Find where the given text appears and provide that cell's center as [x, y] coordinate. 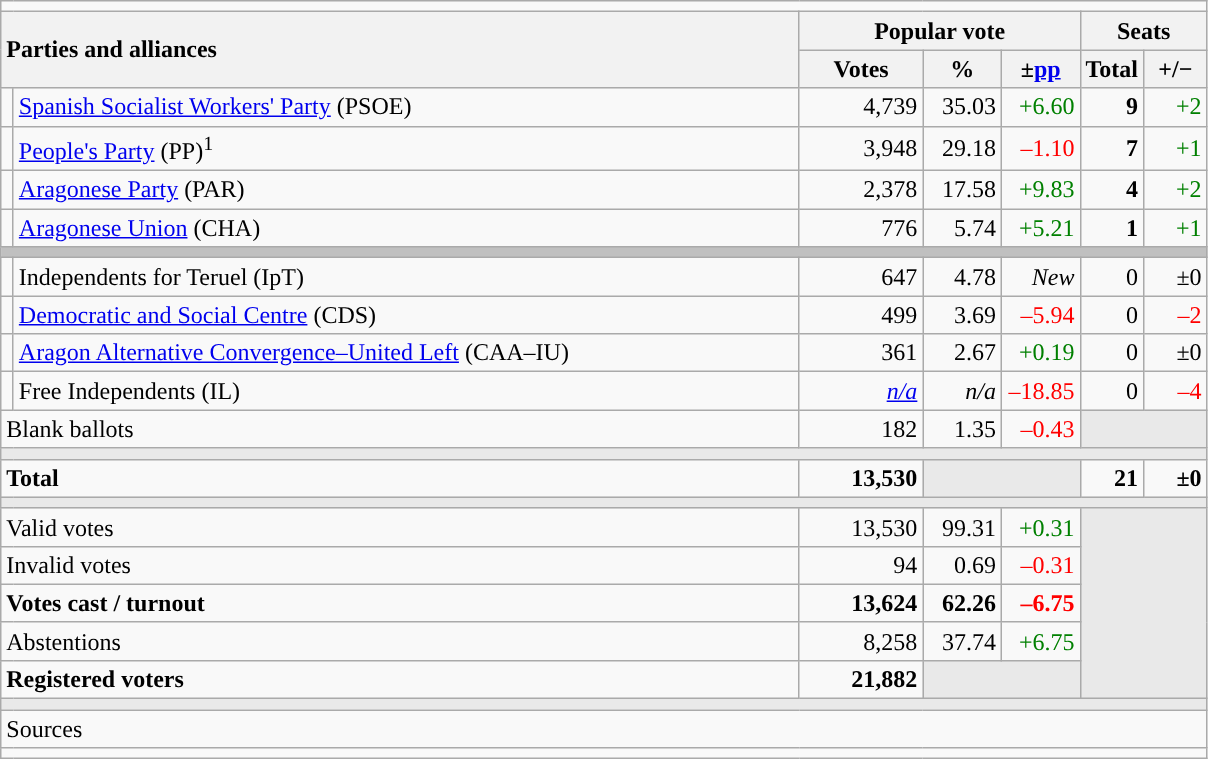
Free Independents (IL) [406, 391]
5.74 [962, 228]
New [1040, 277]
Aragonese Union (CHA) [406, 228]
35.03 [962, 107]
–5.94 [1040, 315]
–2 [1176, 315]
People's Party (PP)1 [406, 148]
4,739 [861, 107]
+/− [1176, 69]
–1.10 [1040, 148]
Abstentions [400, 641]
Parties and alliances [400, 50]
0.69 [962, 565]
Valid votes [400, 527]
3,948 [861, 148]
Seats [1144, 31]
+9.83 [1040, 190]
–0.43 [1040, 429]
99.31 [962, 527]
21 [1112, 478]
361 [861, 353]
–4 [1176, 391]
Registered voters [400, 679]
±pp [1040, 69]
94 [861, 565]
Independents for Teruel (IpT) [406, 277]
37.74 [962, 641]
+0.19 [1040, 353]
Spanish Socialist Workers' Party (PSOE) [406, 107]
Blank ballots [400, 429]
Popular vote [940, 31]
–0.31 [1040, 565]
13,624 [861, 603]
+0.31 [1040, 527]
7 [1112, 148]
8,258 [861, 641]
+6.75 [1040, 641]
21,882 [861, 679]
3.69 [962, 315]
647 [861, 277]
29.18 [962, 148]
499 [861, 315]
776 [861, 228]
Democratic and Social Centre (CDS) [406, 315]
–18.85 [1040, 391]
Sources [604, 729]
62.26 [962, 603]
Votes [861, 69]
1 [1112, 228]
1.35 [962, 429]
Invalid votes [400, 565]
4.78 [962, 277]
17.58 [962, 190]
–6.75 [1040, 603]
+5.21 [1040, 228]
2,378 [861, 190]
182 [861, 429]
% [962, 69]
+6.60 [1040, 107]
Votes cast / turnout [400, 603]
Aragon Alternative Convergence–United Left (CAA–IU) [406, 353]
Aragonese Party (PAR) [406, 190]
9 [1112, 107]
4 [1112, 190]
2.67 [962, 353]
